Search for the cell housing the specified text and yield its (x, y) center coordinate. 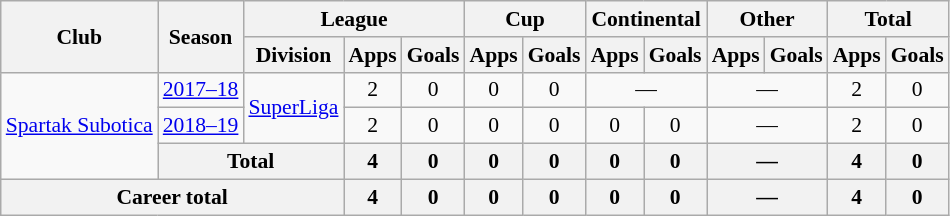
Spartak Subotica (80, 126)
2018–19 (201, 126)
Season (201, 36)
Other (768, 19)
Cup (526, 19)
Division (293, 55)
Continental (646, 19)
2017–18 (201, 90)
SuperLiga (293, 108)
Club (80, 36)
League (354, 19)
Career total (172, 197)
